Return the (X, Y) coordinate for the center point of the cell that contains the specified text.  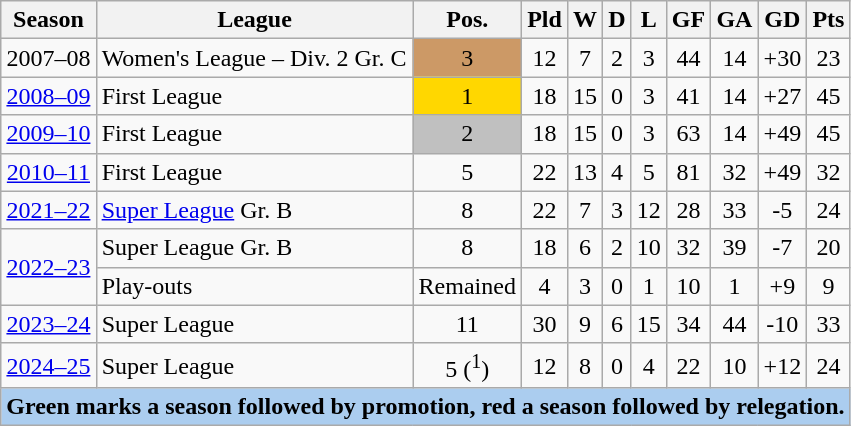
23 (828, 58)
Season (48, 20)
2021–22 (48, 210)
2023–24 (48, 324)
2010–11 (48, 172)
-5 (782, 210)
Women's League – Div. 2 Gr. C (254, 58)
5 (1) (468, 366)
+30 (782, 58)
2008–09 (48, 96)
11 (468, 324)
39 (734, 248)
2007–08 (48, 58)
D (617, 20)
GD (782, 20)
81 (688, 172)
13 (584, 172)
Green marks a season followed by promotion, red a season followed by relegation. (426, 407)
20 (828, 248)
34 (688, 324)
Play-outs (254, 286)
-10 (782, 324)
+9 (782, 286)
30 (545, 324)
2022–23 (48, 267)
Pos. (468, 20)
League (254, 20)
Pld (545, 20)
+12 (782, 366)
Pts (828, 20)
41 (688, 96)
28 (688, 210)
+27 (782, 96)
Remained (468, 286)
W (584, 20)
GF (688, 20)
2009–10 (48, 134)
L (648, 20)
-7 (782, 248)
2024–25 (48, 366)
GA (734, 20)
63 (688, 134)
